For the text-containing cell, return its midpoint in (X, Y) coordinate format. 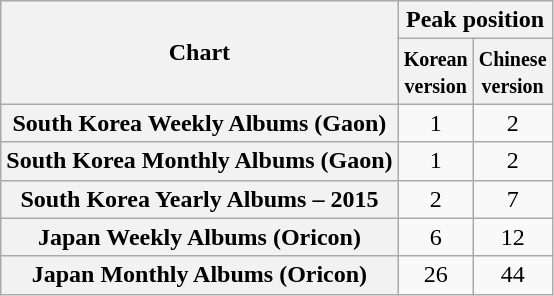
Peak position (475, 20)
South Korea Yearly Albums – 2015 (200, 199)
12 (512, 237)
South Korea Monthly Albums (Gaon) (200, 161)
Koreanversion (436, 72)
7 (512, 199)
Japan Monthly Albums (Oricon) (200, 275)
Chineseversion (512, 72)
Japan Weekly Albums (Oricon) (200, 237)
44 (512, 275)
Chart (200, 52)
26 (436, 275)
South Korea Weekly Albums (Gaon) (200, 123)
6 (436, 237)
